Search for the cell housing the specified text and yield its (X, Y) center coordinate. 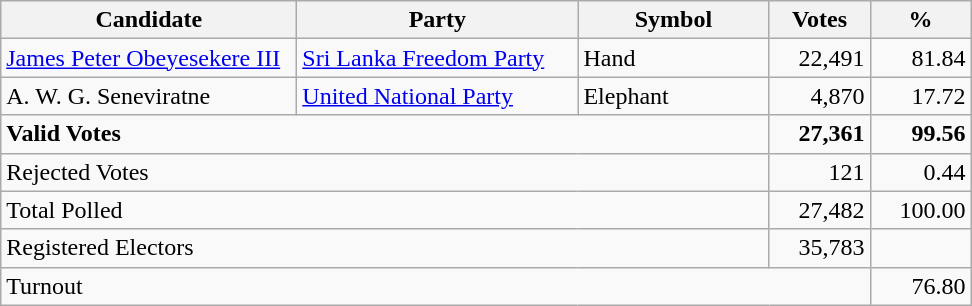
A. W. G. Seneviratne (149, 96)
22,491 (820, 58)
Sri Lanka Freedom Party (438, 58)
Total Polled (385, 210)
17.72 (920, 96)
Registered Electors (385, 248)
James Peter Obeyesekere III (149, 58)
Valid Votes (385, 134)
121 (820, 172)
Symbol (674, 20)
Elephant (674, 96)
Hand (674, 58)
Party (438, 20)
United National Party (438, 96)
Votes (820, 20)
81.84 (920, 58)
0.44 (920, 172)
99.56 (920, 134)
% (920, 20)
100.00 (920, 210)
76.80 (920, 286)
27,482 (820, 210)
27,361 (820, 134)
Candidate (149, 20)
35,783 (820, 248)
Rejected Votes (385, 172)
4,870 (820, 96)
Turnout (436, 286)
